Detect which cell encompasses the target text, then output its (X, Y) center coordinate. 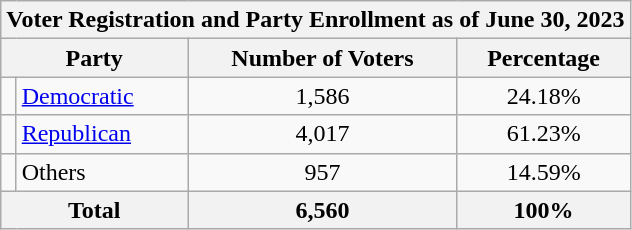
957 (323, 172)
14.59% (544, 172)
100% (544, 210)
Total (94, 210)
6,560 (323, 210)
Republican (102, 134)
Voter Registration and Party Enrollment as of June 30, 2023 (316, 20)
Party (94, 58)
Percentage (544, 58)
4,017 (323, 134)
61.23% (544, 134)
Others (102, 172)
Democratic (102, 96)
1,586 (323, 96)
Number of Voters (323, 58)
24.18% (544, 96)
